Return the (X, Y) coordinate for the center point of the cell that contains the specified text.  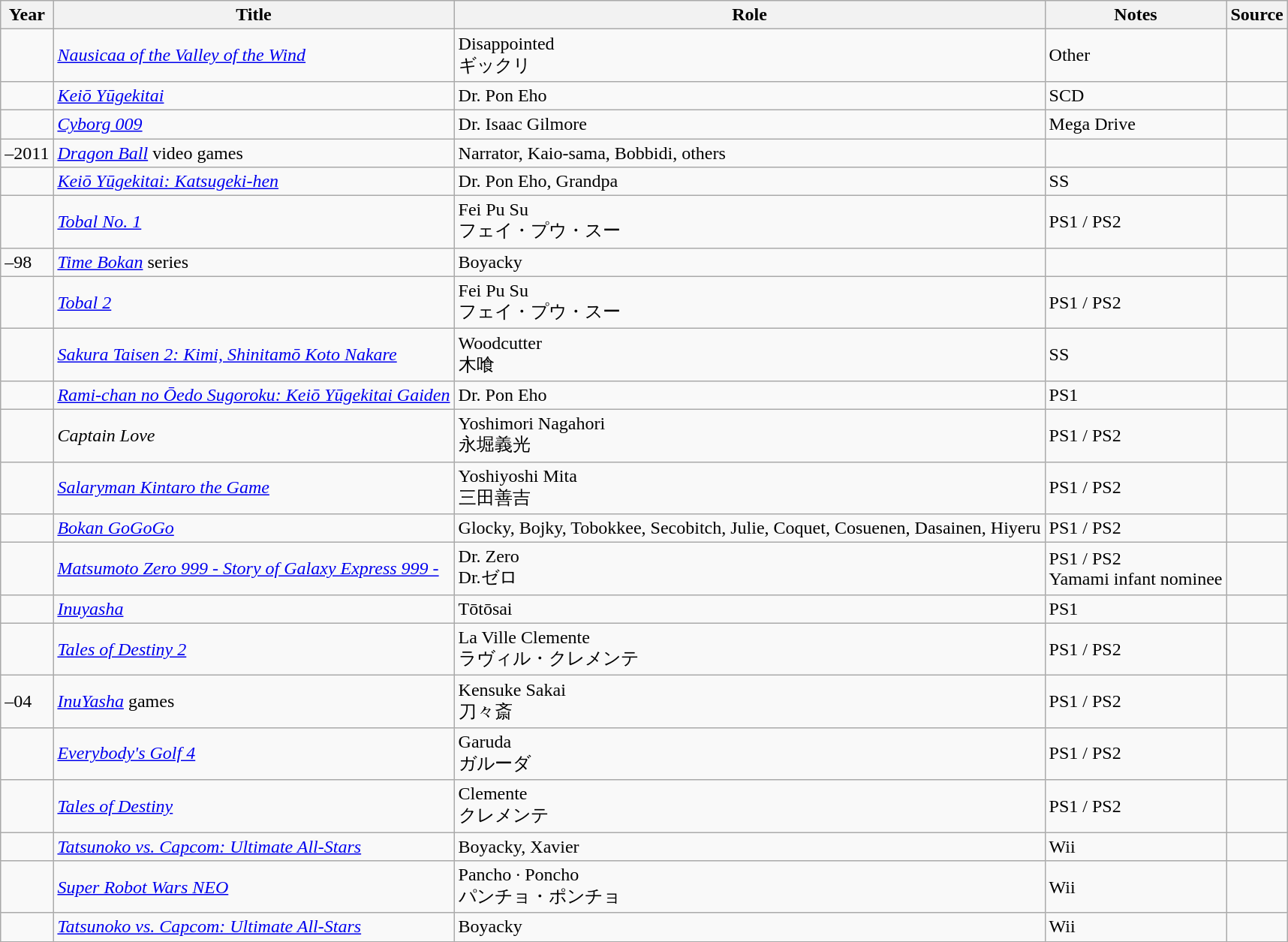
Source (1256, 15)
Rami-chan no Ōedo Sugoroku: Keiō Yūgekitai Gaiden (254, 395)
Cyborg 009 (254, 124)
Pancho · Ponchoパンチョ・ポンチョ (749, 887)
Keiō Yūgekitai: Katsugeki-hen (254, 182)
Glocky, Bojky, Tobokkee, Secobitch, Julie, Coquet, Cosuenen, Dasainen, Hiyeru (749, 528)
Bokan GoGoGo (254, 528)
Dr. Isaac Gilmore (749, 124)
Nausicaa of the Valley of the Wind (254, 56)
–2011 (27, 152)
Dragon Ball video games (254, 152)
Dr. ZeroDr.ゼロ (749, 569)
Garudaガルーダ (749, 754)
Keiō Yūgekitai (254, 95)
Salaryman Kintaro the Game (254, 488)
PS1 / PS2Yamami infant nominee (1136, 569)
Super Robot Wars NEO (254, 887)
Narrator, Kaio-sama, Bobbidi, others (749, 152)
Matsumoto Zero 999 - Story of Galaxy Express 999 - (254, 569)
Other (1136, 56)
–98 (27, 262)
Tōtōsai (749, 609)
Tobal No. 1 (254, 222)
Tales of Destiny 2 (254, 649)
Sakura Taisen 2: Kimi, Shinitamō Koto Nakare (254, 355)
Year (27, 15)
Yoshiyoshi Mita三田善吉 (749, 488)
Notes (1136, 15)
Mega Drive (1136, 124)
Clementeクレメンテ (749, 806)
Disappointedギックリ (749, 56)
La Ville Clementeラヴィル・クレメンテ (749, 649)
Woodcutter木喰 (749, 355)
Inuyasha (254, 609)
Yoshimori Nagahori永堀義光 (749, 435)
SCD (1136, 95)
Kensuke Sakai刀々斎 (749, 702)
Tobal 2 (254, 302)
–04 (27, 702)
Boyacky, Xavier (749, 846)
InuYasha games (254, 702)
Time Bokan series (254, 262)
Dr. Pon Eho, Grandpa (749, 182)
Captain Love (254, 435)
Title (254, 15)
Everybody's Golf 4 (254, 754)
Tales of Destiny (254, 806)
Role (749, 15)
